Return the (X, Y) coordinate for the center point of the cell that contains the specified text.  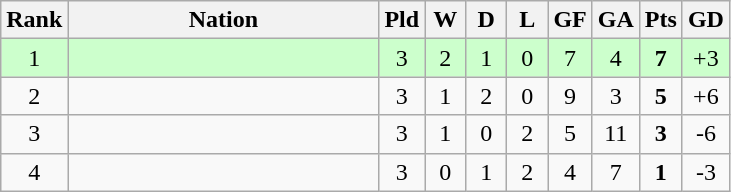
-3 (706, 172)
+6 (706, 96)
GD (706, 20)
W (446, 20)
Pts (660, 20)
11 (616, 134)
-6 (706, 134)
Nation (224, 20)
+3 (706, 58)
Rank (34, 20)
Pld (402, 20)
L (528, 20)
D (486, 20)
GF (570, 20)
9 (570, 96)
GA (616, 20)
